Determine the (X, Y) coordinate at the center of the cell enclosing the given text.  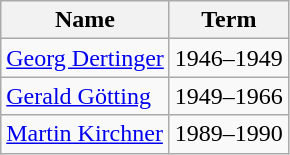
Martin Kirchner (86, 134)
Name (86, 20)
1949–1966 (228, 96)
Georg Dertinger (86, 58)
1989–1990 (228, 134)
Gerald Götting (86, 96)
1946–1949 (228, 58)
Term (228, 20)
